Scan for the cell matching the given text and deliver its (X, Y) coordinate at center. 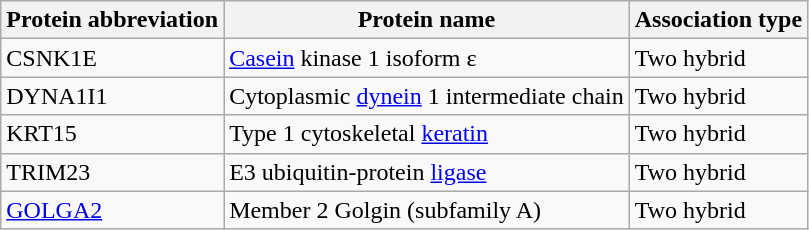
GOLGA2 (112, 210)
Protein name (427, 20)
KRT15 (112, 134)
E3 ubiquitin-protein ligase (427, 172)
CSNK1E (112, 58)
Type 1 cytoskeletal keratin (427, 134)
Association type (718, 20)
TRIM23 (112, 172)
Member 2 Golgin (subfamily A) (427, 210)
Protein abbreviation (112, 20)
Cytoplasmic dynein 1 intermediate chain (427, 96)
Casein kinase 1 isoform ε (427, 58)
DYNA1I1 (112, 96)
